For the text-containing cell, return its midpoint in (X, Y) coordinate format. 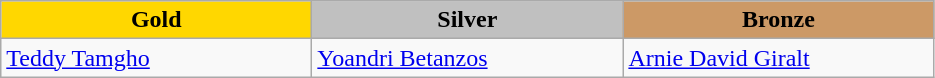
Teddy Tamgho (156, 58)
Arnie David Giralt (778, 58)
Yoandri Betanzos (468, 58)
Gold (156, 20)
Silver (468, 20)
Bronze (778, 20)
